Extract the (X, Y) coordinate from the center of the cell holding the provided text.  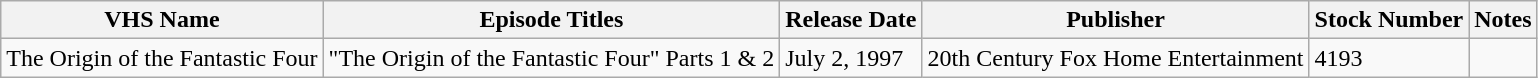
The Origin of the Fantastic Four (162, 58)
Publisher (1116, 20)
Notes (1503, 20)
VHS Name (162, 20)
Release Date (851, 20)
Episode Titles (552, 20)
4193 (1389, 58)
"The Origin of the Fantastic Four" Parts 1 & 2 (552, 58)
Stock Number (1389, 20)
20th Century Fox Home Entertainment (1116, 58)
July 2, 1997 (851, 58)
